Identify which cell holds the provided text, then report its (x, y) central coordinate. 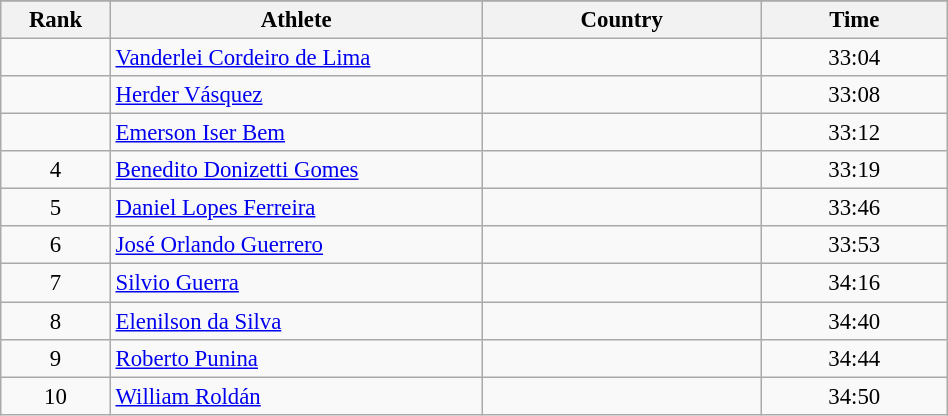
Athlete (296, 20)
33:46 (854, 208)
34:50 (854, 396)
Emerson Iser Bem (296, 133)
8 (56, 321)
Time (854, 20)
5 (56, 208)
Rank (56, 20)
33:12 (854, 133)
Elenilson da Silva (296, 321)
34:16 (854, 283)
Country (622, 20)
33:53 (854, 245)
10 (56, 396)
34:40 (854, 321)
William Roldán (296, 396)
Silvio Guerra (296, 283)
Daniel Lopes Ferreira (296, 208)
Vanderlei Cordeiro de Lima (296, 58)
José Orlando Guerrero (296, 245)
4 (56, 170)
Roberto Punina (296, 358)
33:04 (854, 58)
7 (56, 283)
9 (56, 358)
6 (56, 245)
34:44 (854, 358)
33:08 (854, 95)
Herder Vásquez (296, 95)
Benedito Donizetti Gomes (296, 170)
33:19 (854, 170)
